For the text-containing cell, return its midpoint in (x, y) coordinate format. 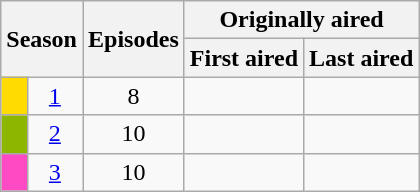
8 (133, 96)
Originally aired (302, 20)
3 (54, 172)
Episodes (133, 39)
1 (54, 96)
Last aired (362, 58)
2 (54, 134)
First aired (244, 58)
Season (42, 39)
